Provide the (X, Y) coordinate of the cell's center where the given text is located.  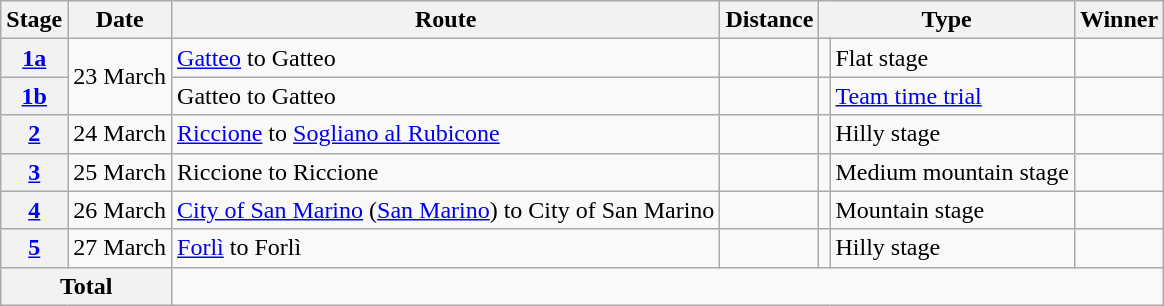
2 (34, 134)
Forlì to Forlì (446, 248)
Mountain stage (952, 210)
26 March (120, 210)
27 March (120, 248)
1a (34, 58)
Winner (1118, 20)
5 (34, 248)
Riccione to Riccione (446, 172)
Riccione to Sogliano al Rubicone (446, 134)
Medium mountain stage (952, 172)
3 (34, 172)
Team time trial (952, 96)
23 March (120, 77)
Flat stage (952, 58)
Date (120, 20)
City of San Marino (San Marino) to City of San Marino (446, 210)
4 (34, 210)
24 March (120, 134)
Total (86, 286)
Stage (34, 20)
Type (946, 20)
1b (34, 96)
Route (446, 20)
Distance (770, 20)
25 March (120, 172)
